Search for the cell housing the specified text and yield its (x, y) center coordinate. 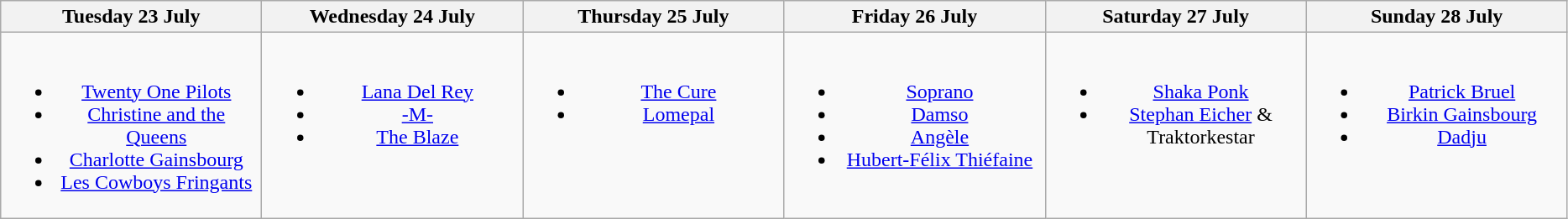
Patrick BruelBirkin GainsbourgDadju (1437, 126)
Wednesday 24 July (393, 17)
Twenty One PilotsChristine and the QueensCharlotte GainsbourgLes Cowboys Fringants (131, 126)
SopranoDamsoAngèleHubert-Félix Thiéfaine (915, 126)
Lana Del Rey-M-The Blaze (393, 126)
Shaka PonkStephan Eicher & Traktorkestar (1175, 126)
Tuesday 23 July (131, 17)
Thursday 25 July (653, 17)
The CureLomepal (653, 126)
Sunday 28 July (1437, 17)
Saturday 27 July (1175, 17)
Friday 26 July (915, 17)
